Search for the cell housing the specified text and yield its [x, y] center coordinate. 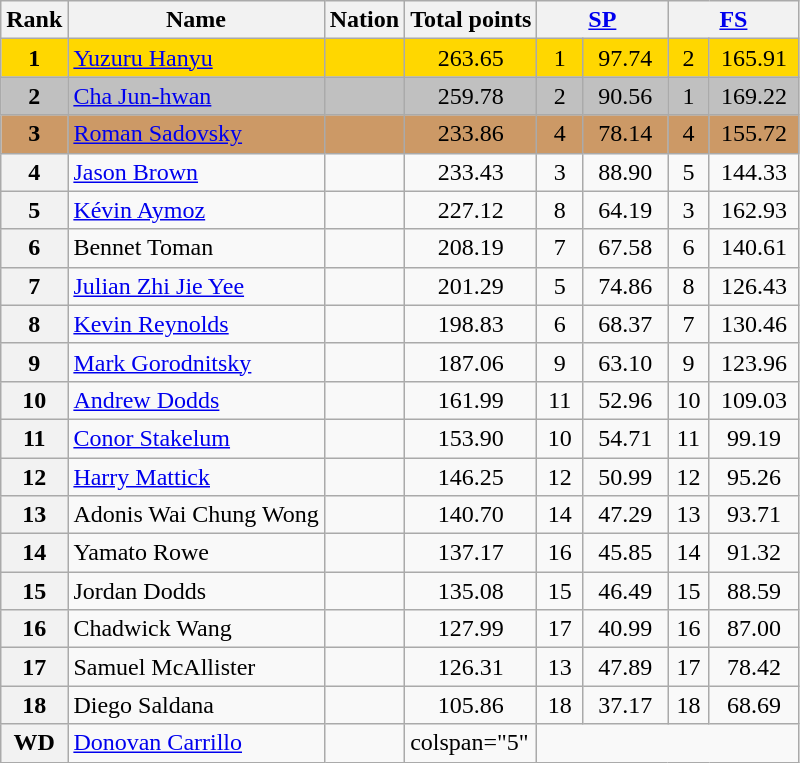
227.12 [471, 210]
Donovan Carrillo [196, 743]
263.65 [471, 58]
Adonis Wai Chung Wong [196, 515]
WD [34, 743]
63.10 [626, 362]
68.37 [626, 324]
146.25 [471, 477]
78.14 [626, 134]
91.32 [754, 553]
68.69 [754, 705]
78.42 [754, 667]
colspan="5" [471, 743]
140.70 [471, 515]
Nation [364, 20]
Chadwick Wang [196, 629]
99.19 [754, 438]
Kévin Aymoz [196, 210]
Diego Saldana [196, 705]
Samuel McAllister [196, 667]
127.99 [471, 629]
52.96 [626, 400]
Bennet Toman [196, 248]
Conor Stakelum [196, 438]
SP [602, 20]
126.31 [471, 667]
50.99 [626, 477]
Mark Gorodnitsky [196, 362]
140.61 [754, 248]
Harry Mattick [196, 477]
165.91 [754, 58]
123.96 [754, 362]
93.71 [754, 515]
198.83 [471, 324]
67.58 [626, 248]
40.99 [626, 629]
Kevin Reynolds [196, 324]
47.89 [626, 667]
90.56 [626, 96]
135.08 [471, 591]
155.72 [754, 134]
Andrew Dodds [196, 400]
201.29 [471, 286]
233.86 [471, 134]
130.46 [754, 324]
74.86 [626, 286]
109.03 [754, 400]
97.74 [626, 58]
Yuzuru Hanyu [196, 58]
Cha Jun-hwan [196, 96]
153.90 [471, 438]
88.90 [626, 172]
Jason Brown [196, 172]
169.22 [754, 96]
Jordan Dodds [196, 591]
88.59 [754, 591]
105.86 [471, 705]
Total points [471, 20]
161.99 [471, 400]
64.19 [626, 210]
FS [734, 20]
46.49 [626, 591]
208.19 [471, 248]
37.17 [626, 705]
Roman Sadovsky [196, 134]
187.06 [471, 362]
137.17 [471, 553]
162.93 [754, 210]
87.00 [754, 629]
126.43 [754, 286]
Rank [34, 20]
Yamato Rowe [196, 553]
95.26 [754, 477]
233.43 [471, 172]
45.85 [626, 553]
259.78 [471, 96]
47.29 [626, 515]
54.71 [626, 438]
Name [196, 20]
Julian Zhi Jie Yee [196, 286]
144.33 [754, 172]
